Return the [X, Y] coordinate for the center point of the cell that contains the specified text.  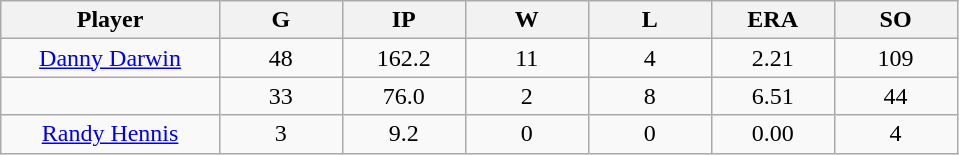
ERA [772, 20]
48 [280, 58]
2 [526, 96]
162.2 [404, 58]
Danny Darwin [110, 58]
G [280, 20]
6.51 [772, 96]
9.2 [404, 134]
8 [650, 96]
109 [896, 58]
L [650, 20]
11 [526, 58]
2.21 [772, 58]
IP [404, 20]
3 [280, 134]
SO [896, 20]
44 [896, 96]
76.0 [404, 96]
Player [110, 20]
33 [280, 96]
Randy Hennis [110, 134]
0.00 [772, 134]
W [526, 20]
